Extract the (x, y) coordinate from the center of the cell holding the provided text.  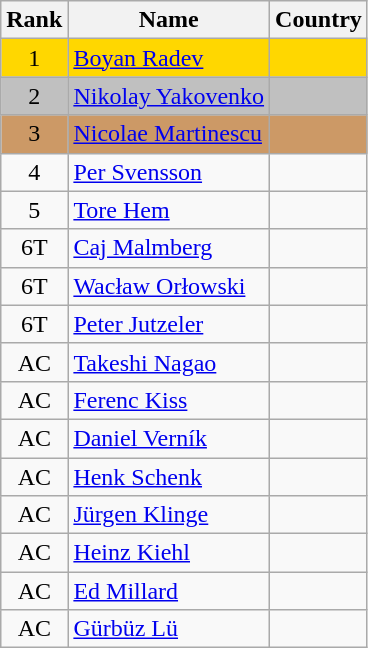
2 (34, 96)
Takeshi Nagao (169, 362)
Nicolae Martinescu (169, 134)
4 (34, 172)
Rank (34, 20)
Heinz Kiehl (169, 553)
Ed Millard (169, 591)
Caj Malmberg (169, 248)
Nikolay Yakovenko (169, 96)
Boyan Radev (169, 58)
1 (34, 58)
3 (34, 134)
Henk Schenk (169, 477)
Per Svensson (169, 172)
Peter Jutzeler (169, 324)
Wacław Orłowski (169, 286)
Jürgen Klinge (169, 515)
Gürbüz Lü (169, 629)
Country (319, 20)
Ferenc Kiss (169, 400)
5 (34, 210)
Tore Hem (169, 210)
Daniel Verník (169, 438)
Name (169, 20)
